From the cell containing the given text, extract its center point as (X, Y) coordinate. 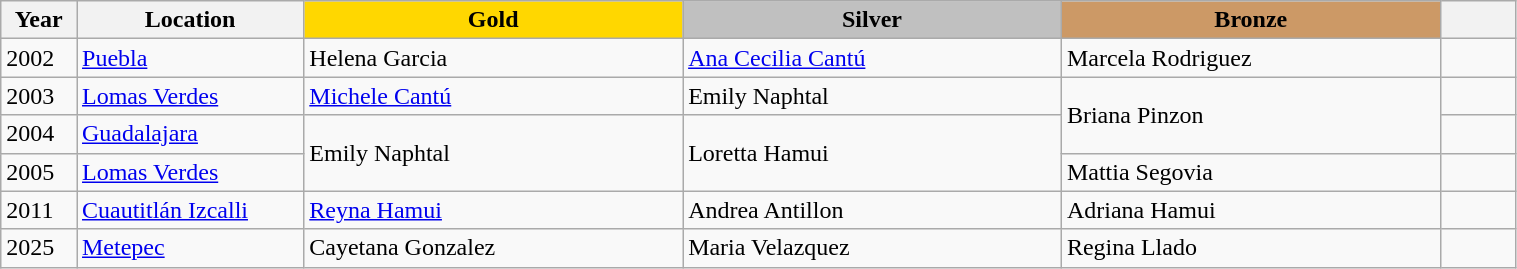
Location (190, 20)
Gold (494, 20)
2005 (39, 172)
Maria Velazquez (872, 248)
Cuautitlán Izcalli (190, 210)
2004 (39, 134)
Puebla (190, 58)
Silver (872, 20)
Mattia Segovia (1250, 172)
2003 (39, 96)
Regina Llado (1250, 248)
Loretta Hamui (872, 153)
Year (39, 20)
Briana Pinzon (1250, 115)
Metepec (190, 248)
Andrea Antillon (872, 210)
Guadalajara (190, 134)
2002 (39, 58)
Helena Garcia (494, 58)
Bronze (1250, 20)
2025 (39, 248)
Cayetana Gonzalez (494, 248)
Adriana Hamui (1250, 210)
Ana Cecilia Cantú (872, 58)
Michele Cantú (494, 96)
2011 (39, 210)
Reyna Hamui (494, 210)
Marcela Rodriguez (1250, 58)
